Return (X, Y) of the center of cell containing provided text 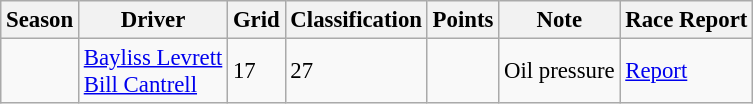
Points (462, 20)
27 (356, 72)
Bayliss LevrettBill Cantrell (152, 72)
Season (40, 20)
Note (560, 20)
Race Report (686, 20)
Grid (256, 20)
Report (686, 72)
Oil pressure (560, 72)
Classification (356, 20)
Driver (152, 20)
17 (256, 72)
